Output the (x, y) coordinate of the center of the cell containing the given text.  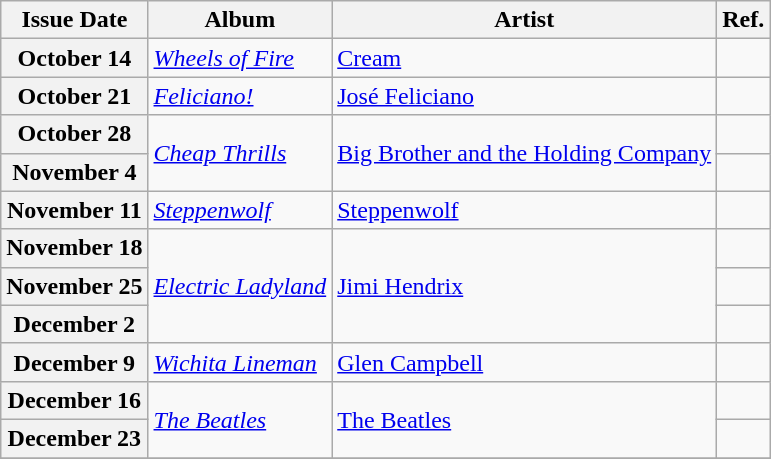
Ref. (744, 20)
November 18 (74, 248)
Cream (524, 58)
October 28 (74, 134)
December 23 (74, 438)
Issue Date (74, 20)
November 25 (74, 286)
Cheap Thrills (240, 153)
December 16 (74, 400)
Big Brother and the Holding Company (524, 153)
November 11 (74, 210)
Album (240, 20)
Glen Campbell (524, 362)
Wichita Lineman (240, 362)
November 4 (74, 172)
Wheels of Fire (240, 58)
Artist (524, 20)
Electric Ladyland (240, 286)
December 9 (74, 362)
October 21 (74, 96)
December 2 (74, 324)
October 14 (74, 58)
José Feliciano (524, 96)
Jimi Hendrix (524, 286)
Feliciano! (240, 96)
